Search for the cell housing the specified text and yield its (x, y) center coordinate. 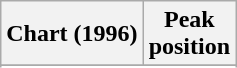
Chart (1996) (72, 34)
Peakposition (189, 34)
